Extract the [x, y] coordinate from the center of the cell holding the provided text.  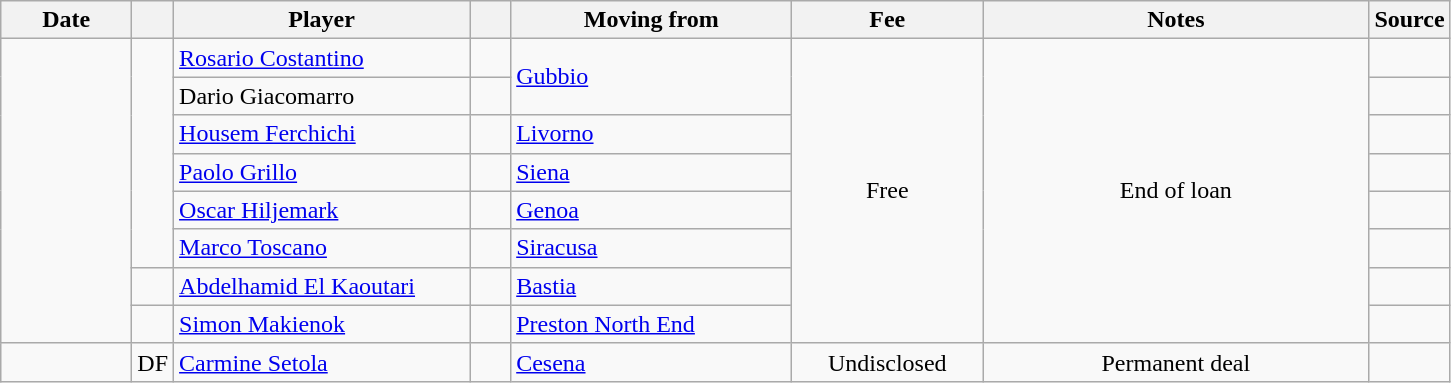
DF [153, 362]
Notes [1176, 20]
Genoa [652, 210]
Free [888, 191]
Livorno [652, 134]
Oscar Hiljemark [322, 210]
Abdelhamid El Kaoutari [322, 286]
Marco Toscano [322, 248]
Housem Ferchichi [322, 134]
Siracusa [652, 248]
Permanent deal [1176, 362]
Player [322, 20]
Gubbio [652, 77]
Siena [652, 172]
Undisclosed [888, 362]
Rosario Costantino [322, 58]
Simon Makienok [322, 324]
Bastia [652, 286]
Cesena [652, 362]
Source [1410, 20]
Dario Giacomarro [322, 96]
Fee [888, 20]
Paolo Grillo [322, 172]
Moving from [652, 20]
End of loan [1176, 191]
Preston North End [652, 324]
Date [66, 20]
Carmine Setola [322, 362]
